Return the (x, y) coordinate for the center point of the cell that contains the specified text.  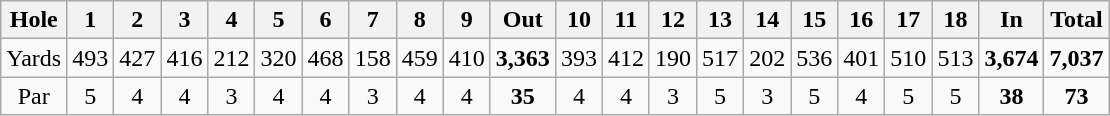
73 (1076, 96)
9 (466, 20)
Par (34, 96)
16 (862, 20)
10 (578, 20)
15 (814, 20)
8 (420, 20)
1 (90, 20)
493 (90, 58)
190 (672, 58)
401 (862, 58)
7,037 (1076, 58)
3,674 (1012, 58)
513 (956, 58)
35 (522, 96)
Hole (34, 20)
536 (814, 58)
2 (138, 20)
517 (720, 58)
459 (420, 58)
14 (768, 20)
412 (626, 58)
7 (372, 20)
320 (278, 58)
Total (1076, 20)
13 (720, 20)
212 (232, 58)
18 (956, 20)
510 (908, 58)
410 (466, 58)
12 (672, 20)
In (1012, 20)
158 (372, 58)
17 (908, 20)
468 (326, 58)
202 (768, 58)
Yards (34, 58)
3,363 (522, 58)
393 (578, 58)
416 (184, 58)
427 (138, 58)
11 (626, 20)
6 (326, 20)
38 (1012, 96)
Out (522, 20)
